Scan for the cell matching the given text and deliver its (x, y) coordinate at center. 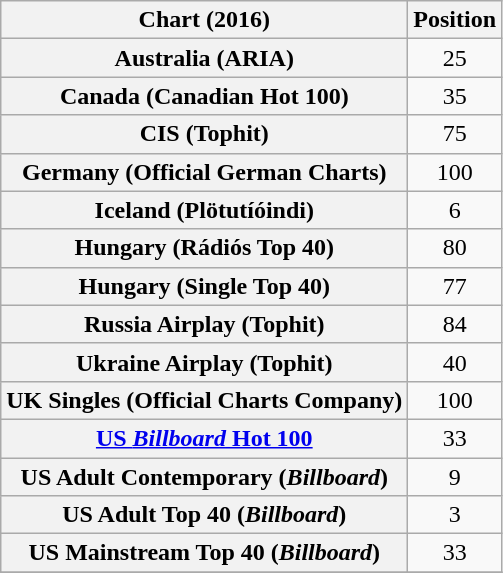
Russia Airplay (Tophit) (204, 324)
6 (455, 210)
Position (455, 20)
35 (455, 96)
84 (455, 324)
40 (455, 362)
80 (455, 248)
75 (455, 134)
9 (455, 477)
Ukraine Airplay (Tophit) (204, 362)
US Mainstream Top 40 (Billboard) (204, 553)
US Billboard Hot 100 (204, 438)
US Adult Contemporary (Billboard) (204, 477)
UK Singles (Official Charts Company) (204, 400)
77 (455, 286)
Hungary (Rádiós Top 40) (204, 248)
Chart (2016) (204, 20)
25 (455, 58)
US Adult Top 40 (Billboard) (204, 515)
Canada (Canadian Hot 100) (204, 96)
Iceland (Plötutíóindi) (204, 210)
Hungary (Single Top 40) (204, 286)
Germany (Official German Charts) (204, 172)
3 (455, 515)
Australia (ARIA) (204, 58)
CIS (Tophit) (204, 134)
